Find where the given text appears and provide that cell's center as (x, y) coordinate. 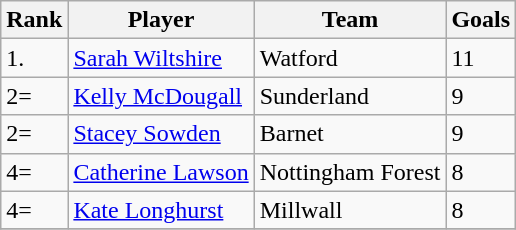
1. (34, 58)
Rank (34, 20)
Watford (350, 58)
Catherine Lawson (161, 172)
Stacey Sowden (161, 134)
Player (161, 20)
Sunderland (350, 96)
Kate Longhurst (161, 210)
11 (481, 58)
Nottingham Forest (350, 172)
Goals (481, 20)
Team (350, 20)
Sarah Wiltshire (161, 58)
Millwall (350, 210)
Kelly McDougall (161, 96)
Barnet (350, 134)
